Extract the [X, Y] coordinate from the center of the cell holding the provided text.  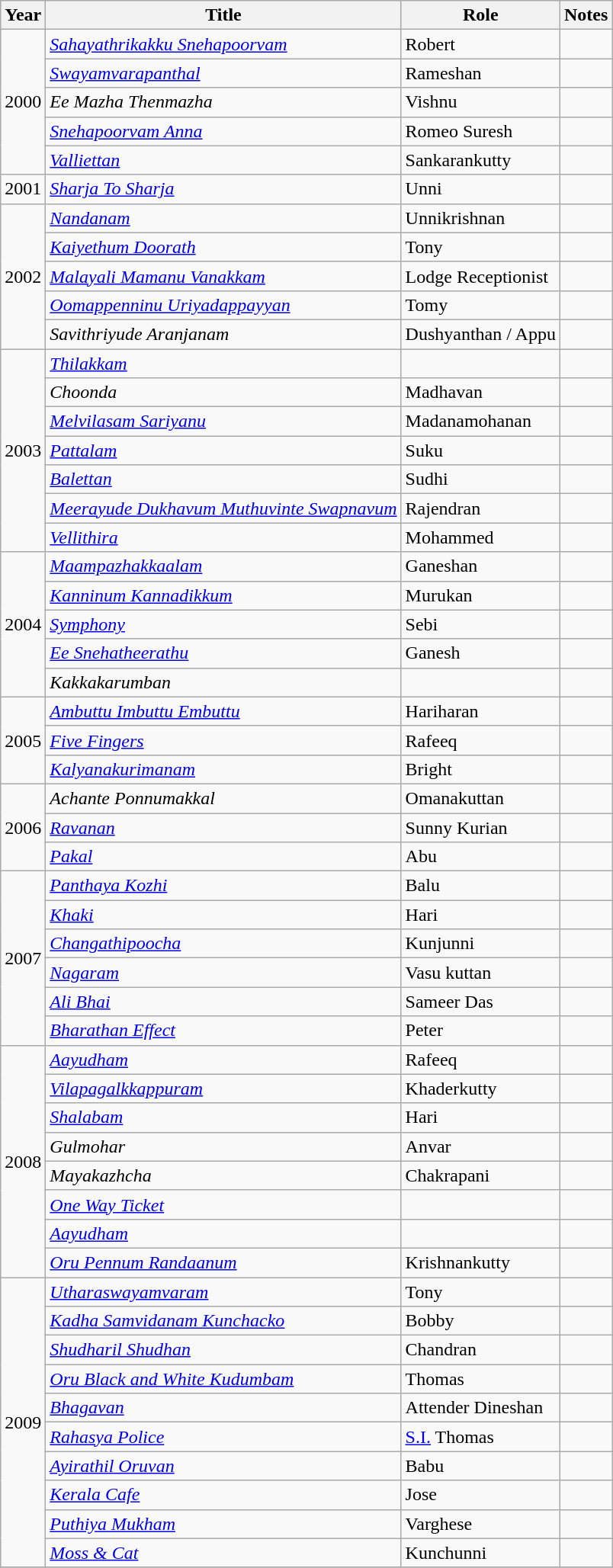
S.I. Thomas [480, 1437]
Maampazhakkaalam [223, 566]
Choonda [223, 393]
Pakal [223, 857]
2003 [23, 451]
Snehapoorvam Anna [223, 131]
Year [23, 15]
Swayamvarapanthal [223, 73]
Savithriyude Aranjanam [223, 334]
Ali Bhai [223, 1002]
Nagaram [223, 973]
Sahayathrikakku Snehapoorvam [223, 44]
2005 [23, 740]
Chandran [480, 1350]
2004 [23, 624]
Omanakuttan [480, 798]
Changathipoocha [223, 944]
Babu [480, 1466]
Valliettan [223, 160]
Ravanan [223, 827]
Lodge Receptionist [480, 276]
Suku [480, 451]
Utharaswayamvaram [223, 1292]
Ayirathil Oruvan [223, 1466]
Hariharan [480, 711]
Chakrapani [480, 1175]
Role [480, 15]
Thomas [480, 1379]
Five Fingers [223, 740]
2002 [23, 276]
Abu [480, 857]
Dushyanthan / Appu [480, 334]
Sharja To Sharja [223, 189]
Unni [480, 189]
Vishnu [480, 102]
Gulmohar [223, 1146]
Nandanam [223, 218]
Romeo Suresh [480, 131]
Shudharil Shudhan [223, 1350]
Ee Mazha Thenmazha [223, 102]
Sebi [480, 624]
2007 [23, 958]
Kanninum Kannadikkum [223, 595]
Rameshan [480, 73]
Mohammed [480, 537]
Madanamohanan [480, 422]
Robert [480, 44]
Kaiyethum Doorath [223, 247]
2000 [23, 102]
Murukan [480, 595]
Ambuttu Imbuttu Embuttu [223, 711]
Attender Dineshan [480, 1408]
Bright [480, 769]
Rajendran [480, 508]
Khaderkutty [480, 1089]
Unnikrishnan [480, 218]
Malayali Mamanu Vanakkam [223, 276]
Vilapagalkkappuram [223, 1089]
Bhagavan [223, 1408]
Sunny Kurian [480, 827]
Bharathan Effect [223, 1031]
Oru Black and White Kudumbam [223, 1379]
Ee Snehatheerathu [223, 653]
Puthiya Mukham [223, 1524]
Kadha Samvidanam Kunchacko [223, 1321]
Varghese [480, 1524]
2008 [23, 1161]
Kerala Cafe [223, 1495]
Sameer Das [480, 1002]
Kunchunni [480, 1553]
Vasu kuttan [480, 973]
Thilakkam [223, 364]
Anvar [480, 1146]
Meerayude Dukhavum Muthuvinte Swapnavum [223, 508]
Achante Ponnumakkal [223, 798]
Kunjunni [480, 944]
Shalabam [223, 1117]
Sudhi [480, 479]
2009 [23, 1422]
Oru Pennum Randaanum [223, 1262]
Ganeshan [480, 566]
Balettan [223, 479]
2001 [23, 189]
Jose [480, 1495]
Madhavan [480, 393]
Ganesh [480, 653]
Mayakazhcha [223, 1175]
Krishnankutty [480, 1262]
One Way Ticket [223, 1204]
Tomy [480, 305]
Sankarankutty [480, 160]
Kakkakarumban [223, 682]
Symphony [223, 624]
Balu [480, 886]
2006 [23, 827]
Kalyanakurimanam [223, 769]
Bobby [480, 1321]
Moss & Cat [223, 1553]
Peter [480, 1031]
Title [223, 15]
Notes [586, 15]
Panthaya Kozhi [223, 886]
Khaki [223, 915]
Pattalam [223, 451]
Rahasya Police [223, 1437]
Melvilasam Sariyanu [223, 422]
Vellithira [223, 537]
Oomappenninu Uriyadappayyan [223, 305]
